Detect which cell encompasses the target text, then output its (X, Y) center coordinate. 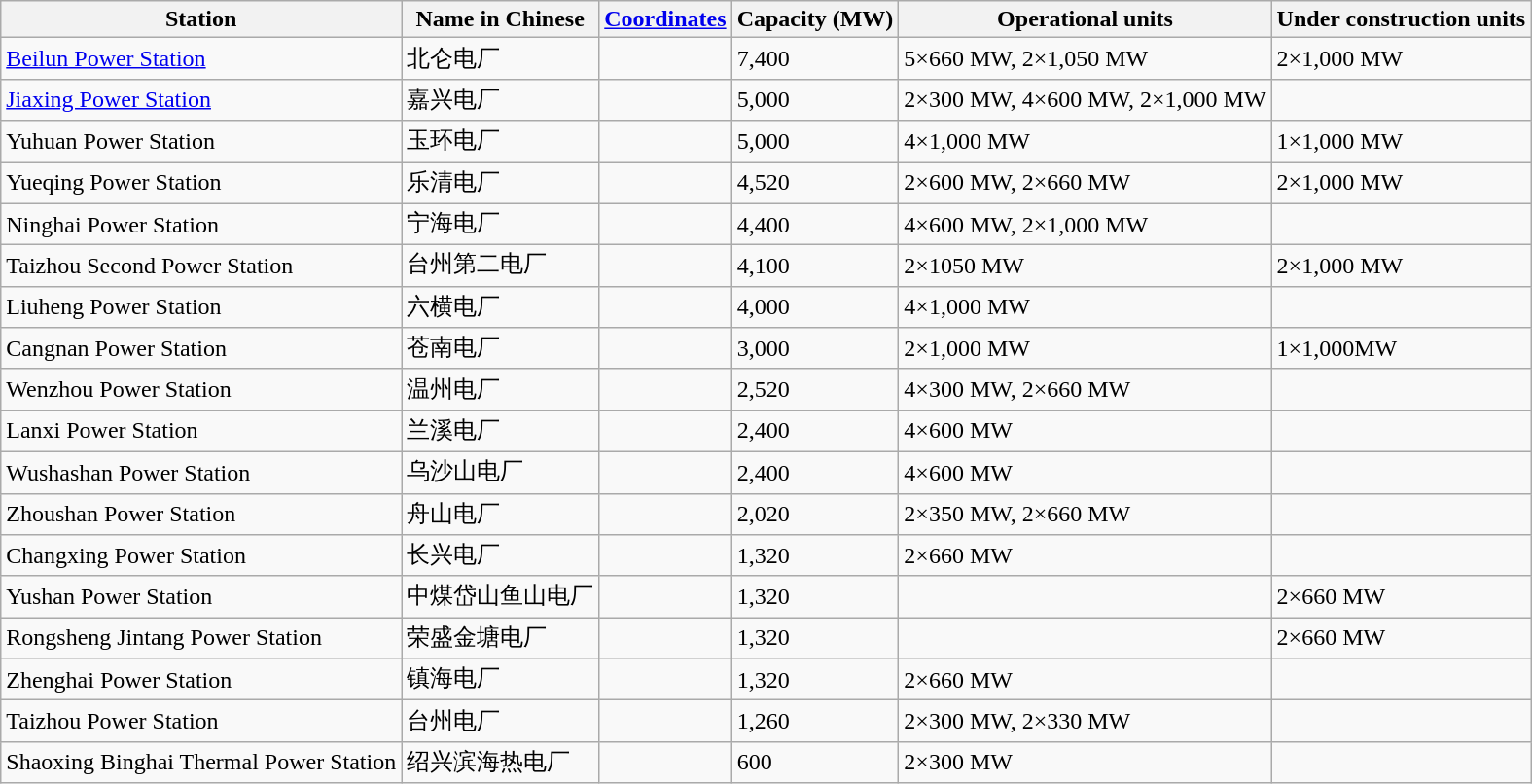
7,400 (815, 58)
Changxing Power Station (201, 556)
4,400 (815, 224)
Zhenghai Power Station (201, 679)
中煤岱山鱼山电厂 (500, 597)
舟山电厂 (500, 514)
荣盛金塘电厂 (500, 638)
4,100 (815, 267)
Taizhou Power Station (201, 722)
5×660 MW, 2×1,050 MW (1086, 58)
宁海电厂 (500, 224)
乐清电厂 (500, 183)
2,520 (815, 389)
2×600 MW, 2×660 MW (1086, 183)
Liuheng Power Station (201, 307)
Yueqing Power Station (201, 183)
Station (201, 19)
4×300 MW, 2×660 MW (1086, 389)
台州第二电厂 (500, 267)
Yushan Power Station (201, 597)
Wenzhou Power Station (201, 389)
Rongsheng Jintang Power Station (201, 638)
嘉兴电厂 (500, 99)
1×1,000MW (1401, 348)
Beilun Power Station (201, 58)
北仑电厂 (500, 58)
2×1050 MW (1086, 267)
Name in Chinese (500, 19)
Taizhou Second Power Station (201, 267)
镇海电厂 (500, 679)
600 (815, 763)
Zhoushan Power Station (201, 514)
1×1,000 MW (1401, 142)
Shaoxing Binghai Thermal Power Station (201, 763)
1,260 (815, 722)
2×300 MW (1086, 763)
长兴电厂 (500, 556)
Yuhuan Power Station (201, 142)
绍兴滨海热电厂 (500, 763)
玉环电厂 (500, 142)
Under construction units (1401, 19)
2,020 (815, 514)
Ninghai Power Station (201, 224)
2×350 MW, 2×660 MW (1086, 514)
Cangnan Power Station (201, 348)
Jiaxing Power Station (201, 99)
温州电厂 (500, 389)
Lanxi Power Station (201, 432)
乌沙山电厂 (500, 473)
4,000 (815, 307)
兰溪电厂 (500, 432)
六横电厂 (500, 307)
Operational units (1086, 19)
苍南电厂 (500, 348)
Wushashan Power Station (201, 473)
Coordinates (665, 19)
4×600 MW, 2×1,000 MW (1086, 224)
2×300 MW, 2×330 MW (1086, 722)
台州电厂 (500, 722)
Capacity (MW) (815, 19)
4,520 (815, 183)
3,000 (815, 348)
2×300 MW, 4×600 MW, 2×1,000 MW (1086, 99)
